Capture the cell that displays the provided text and extract its [X, Y] central coordinate. 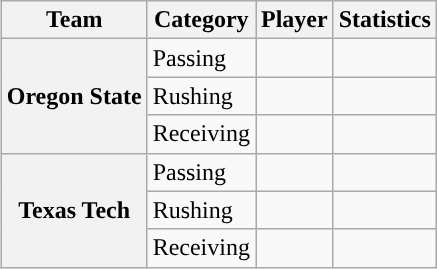
Player [295, 20]
Team [74, 20]
Texas Tech [74, 210]
Statistics [384, 20]
Category [201, 20]
Oregon State [74, 96]
